Determine the [x, y] coordinate at the center of the cell enclosing the given text.  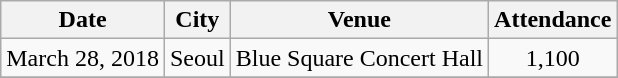
March 28, 2018 [83, 58]
Attendance [553, 20]
1,100 [553, 58]
Blue Square Concert Hall [359, 58]
City [197, 20]
Venue [359, 20]
Date [83, 20]
Seoul [197, 58]
